Search for the cell housing the specified text and yield its [X, Y] center coordinate. 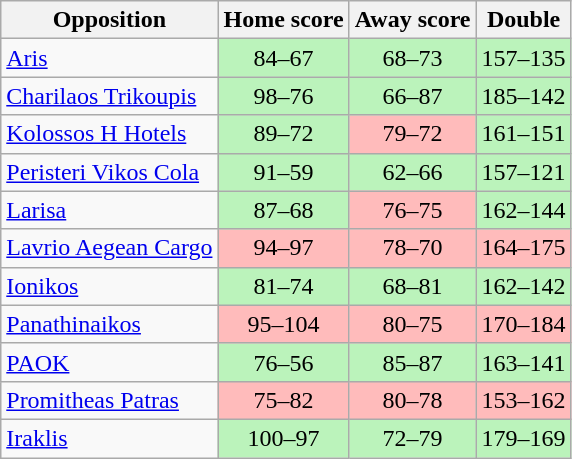
Home score [284, 20]
164–175 [524, 248]
Aris [110, 58]
Lavrio Aegean Cargo [110, 248]
153–162 [524, 400]
179–169 [524, 438]
161–151 [524, 134]
95–104 [284, 324]
Opposition [110, 20]
162–144 [524, 210]
PAOK [110, 362]
Iraklis [110, 438]
Larisa [110, 210]
185–142 [524, 96]
89–72 [284, 134]
Kolossos H Hotels [110, 134]
68–81 [412, 286]
157–121 [524, 172]
Charilaos Trikoupis [110, 96]
170–184 [524, 324]
66–87 [412, 96]
Promitheas Patras [110, 400]
79–72 [412, 134]
91–59 [284, 172]
68–73 [412, 58]
Double [524, 20]
Peristeri Vikos Cola [110, 172]
87–68 [284, 210]
94–97 [284, 248]
Panathinaikos [110, 324]
157–135 [524, 58]
76–56 [284, 362]
100–97 [284, 438]
72–79 [412, 438]
78–70 [412, 248]
84–67 [284, 58]
163–141 [524, 362]
81–74 [284, 286]
80–75 [412, 324]
62–66 [412, 172]
85–87 [412, 362]
80–78 [412, 400]
98–76 [284, 96]
Ionikos [110, 286]
76–75 [412, 210]
75–82 [284, 400]
Away score [412, 20]
162–142 [524, 286]
